Capture the cell that displays the provided text and extract its (x, y) central coordinate. 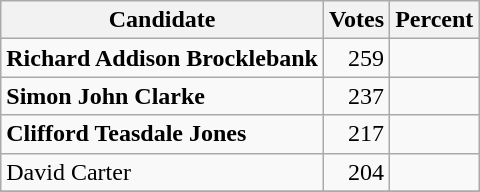
Richard Addison Brocklebank (162, 58)
237 (356, 96)
Votes (356, 20)
259 (356, 58)
217 (356, 134)
204 (356, 172)
Percent (434, 20)
Simon John Clarke (162, 96)
Candidate (162, 20)
Clifford Teasdale Jones (162, 134)
David Carter (162, 172)
